Scan for the cell matching the given text and deliver its [X, Y] coordinate at center. 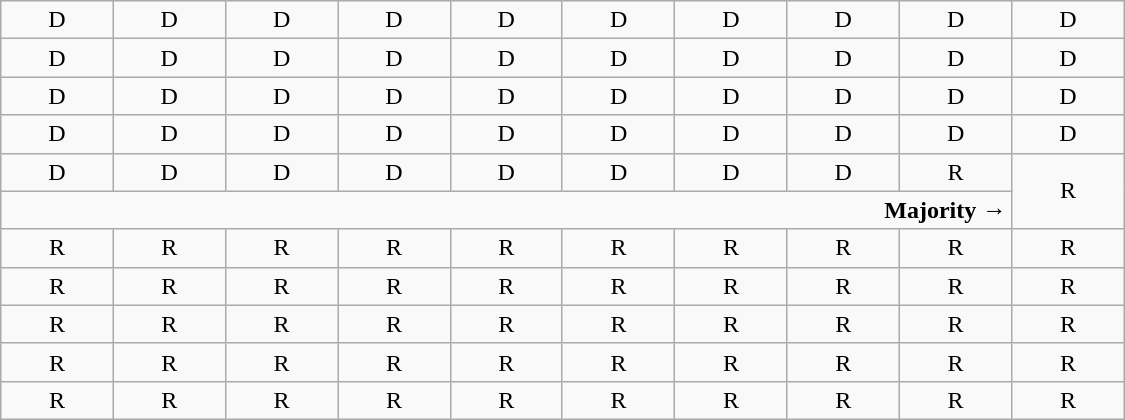
Majority → [506, 210]
